Search for the cell housing the specified text and yield its (x, y) center coordinate. 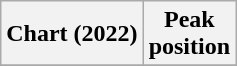
Chart (2022) (72, 34)
Peakposition (189, 34)
